For the text-containing cell, return its midpoint in (x, y) coordinate format. 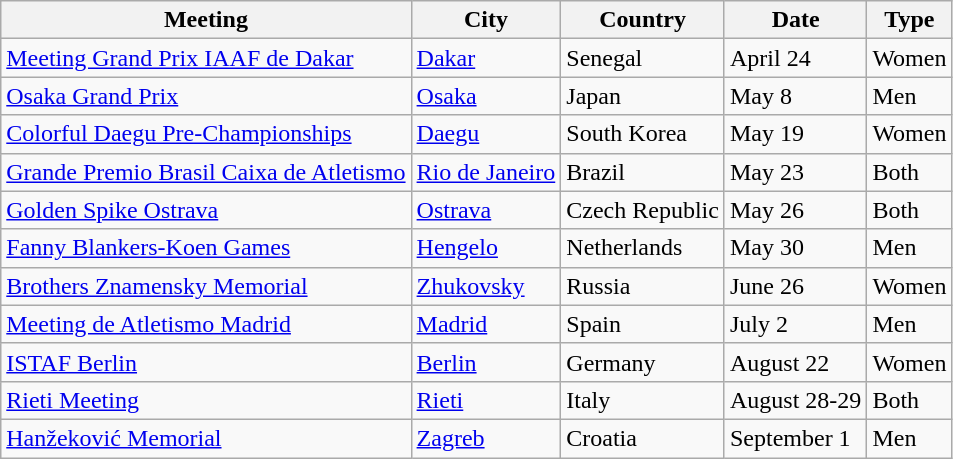
Daegu (486, 134)
Colorful Daegu Pre-Championships (206, 134)
May 23 (795, 172)
Ostrava (486, 210)
Netherlands (643, 248)
Date (795, 20)
Type (910, 20)
Madrid (486, 324)
Rieti Meeting (206, 400)
Brothers Znamensky Memorial (206, 286)
Hanžeković Memorial (206, 438)
Berlin (486, 362)
Brazil (643, 172)
City (486, 20)
Czech Republic (643, 210)
Zhukovsky (486, 286)
Fanny Blankers-Koen Games (206, 248)
Osaka Grand Prix (206, 96)
South Korea (643, 134)
Meeting de Atletismo Madrid (206, 324)
Country (643, 20)
May 26 (795, 210)
Hengelo (486, 248)
Germany (643, 362)
July 2 (795, 324)
Croatia (643, 438)
Meeting Grand Prix IAAF de Dakar (206, 58)
May 8 (795, 96)
May 19 (795, 134)
Grande Premio Brasil Caixa de Atletismo (206, 172)
August 22 (795, 362)
Dakar (486, 58)
Italy (643, 400)
Rio de Janeiro (486, 172)
April 24 (795, 58)
ISTAF Berlin (206, 362)
Golden Spike Ostrava (206, 210)
Zagreb (486, 438)
August 28-29 (795, 400)
Spain (643, 324)
Osaka (486, 96)
June 26 (795, 286)
Japan (643, 96)
Rieti (486, 400)
Meeting (206, 20)
May 30 (795, 248)
September 1 (795, 438)
Senegal (643, 58)
Russia (643, 286)
